Find where the given text appears and provide that cell's center as (X, Y) coordinate. 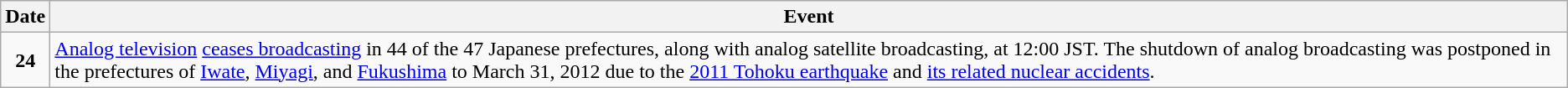
24 (25, 60)
Event (809, 17)
Date (25, 17)
